Determine the (x, y) coordinate at the center of the cell enclosing the given text.  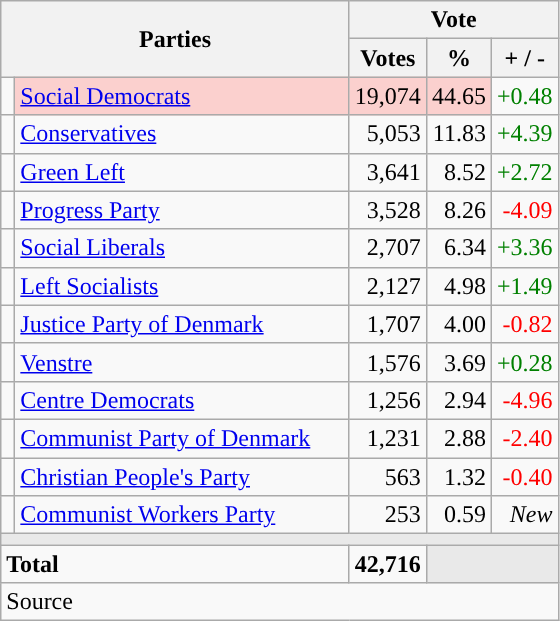
1.32 (458, 477)
+1.49 (524, 286)
-4.96 (524, 400)
Social Liberals (182, 248)
Communist Workers Party (182, 515)
4.98 (458, 286)
+0.48 (524, 96)
2.94 (458, 400)
Vote (454, 20)
% (458, 58)
2,707 (388, 248)
Centre Democrats (182, 400)
3,528 (388, 210)
+3.36 (524, 248)
Source (280, 602)
19,074 (388, 96)
-2.40 (524, 438)
Social Democrats (182, 96)
2.88 (458, 438)
3.69 (458, 362)
+0.28 (524, 362)
+ / - (524, 58)
Conservatives (182, 134)
-0.82 (524, 324)
Total (176, 564)
+2.72 (524, 172)
Justice Party of Denmark (182, 324)
3,641 (388, 172)
Parties (176, 39)
5,053 (388, 134)
New (524, 515)
+4.39 (524, 134)
1,256 (388, 400)
1,576 (388, 362)
1,707 (388, 324)
4.00 (458, 324)
6.34 (458, 248)
-4.09 (524, 210)
8.52 (458, 172)
42,716 (388, 564)
44.65 (458, 96)
-0.40 (524, 477)
11.83 (458, 134)
Green Left (182, 172)
8.26 (458, 210)
1,231 (388, 438)
2,127 (388, 286)
Progress Party (182, 210)
Communist Party of Denmark (182, 438)
Venstre (182, 362)
0.59 (458, 515)
Left Socialists (182, 286)
563 (388, 477)
253 (388, 515)
Votes (388, 58)
Christian People's Party (182, 477)
